Scan for the cell matching the given text and deliver its [X, Y] coordinate at center. 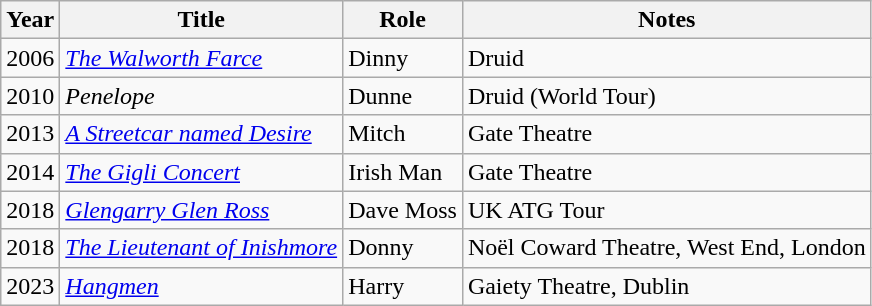
The Gigli Concert [202, 172]
Dinny [403, 58]
Mitch [403, 134]
Notes [666, 20]
A Streetcar named Desire [202, 134]
Glengarry Glen Ross [202, 210]
Druid (World Tour) [666, 96]
2010 [30, 96]
Role [403, 20]
2006 [30, 58]
Title [202, 20]
2023 [30, 286]
Year [30, 20]
The Walworth Farce [202, 58]
Gaiety Theatre, Dublin [666, 286]
Harry [403, 286]
Hangmen [202, 286]
UK ATG Tour [666, 210]
The Lieutenant of Inishmore [202, 248]
2014 [30, 172]
Druid [666, 58]
Donny [403, 248]
Penelope [202, 96]
2013 [30, 134]
Noël Coward Theatre, West End, London [666, 248]
Dunne [403, 96]
Dave Moss [403, 210]
Irish Man [403, 172]
